Detect which cell encompasses the target text, then output its [x, y] center coordinate. 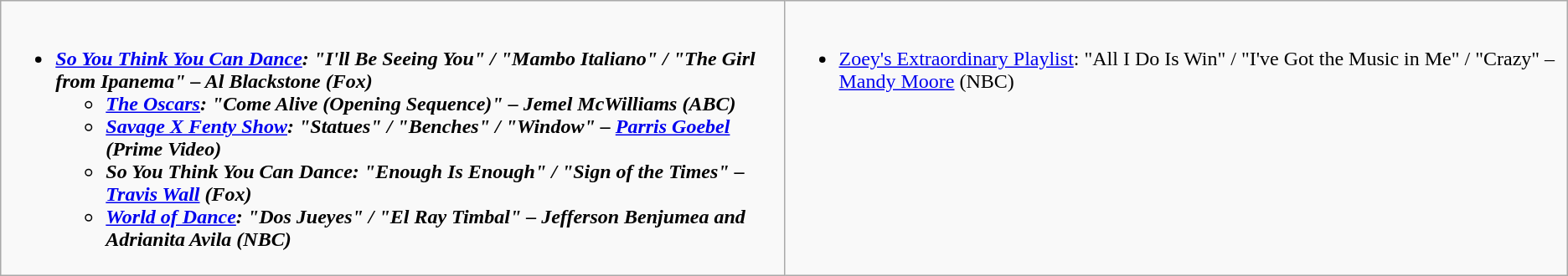
Zoey's Extraordinary Playlist: "All I Do Is Win" / "I've Got the Music in Me" / "Crazy" – Mandy Moore (NBC) [1176, 139]
